From the cell containing the given text, extract its center point as (X, Y) coordinate. 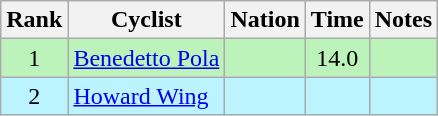
Cyclist (146, 20)
2 (34, 96)
1 (34, 58)
Time (337, 20)
Nation (265, 20)
Howard Wing (146, 96)
14.0 (337, 58)
Notes (403, 20)
Benedetto Pola (146, 58)
Rank (34, 20)
